From the cell containing the given text, extract its center point as (x, y) coordinate. 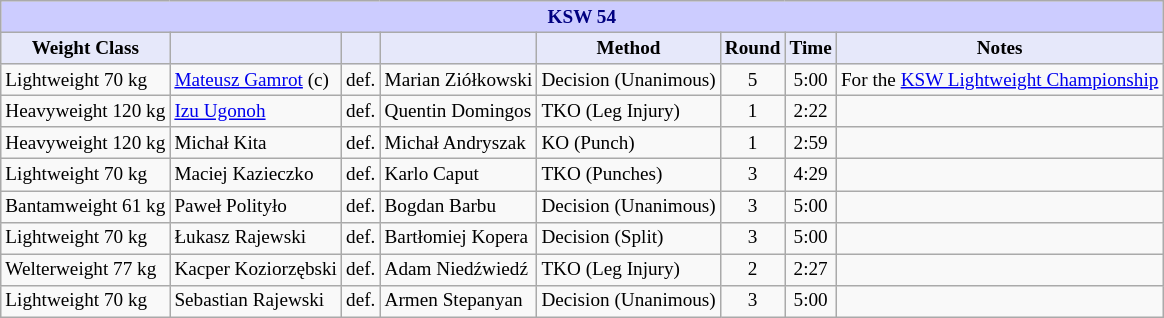
Weight Class (86, 48)
Welterweight 77 kg (86, 270)
KO (Punch) (628, 143)
Paweł Polityło (256, 206)
Method (628, 48)
2:27 (810, 270)
Izu Ugonoh (256, 111)
KSW 54 (582, 17)
Michał Kita (256, 143)
Maciej Kazieczko (256, 175)
2:22 (810, 111)
2:59 (810, 143)
Adam Niedźwiedź (458, 270)
5 (752, 80)
Round (752, 48)
Marian Ziółkowski (458, 80)
2 (752, 270)
Quentin Domingos (458, 111)
TKO (Punches) (628, 175)
4:29 (810, 175)
Decision (Split) (628, 238)
Michał Andryszak (458, 143)
Bogdan Barbu (458, 206)
Łukasz Rajewski (256, 238)
Armen Stepanyan (458, 301)
Karlo Caput (458, 175)
Time (810, 48)
For the KSW Lightweight Championship (1000, 80)
Bartłomiej Kopera (458, 238)
Notes (1000, 48)
Sebastian Rajewski (256, 301)
Bantamweight 61 kg (86, 206)
Kacper Koziorzębski (256, 270)
Mateusz Gamrot (c) (256, 80)
